For the text-containing cell, return its midpoint in (x, y) coordinate format. 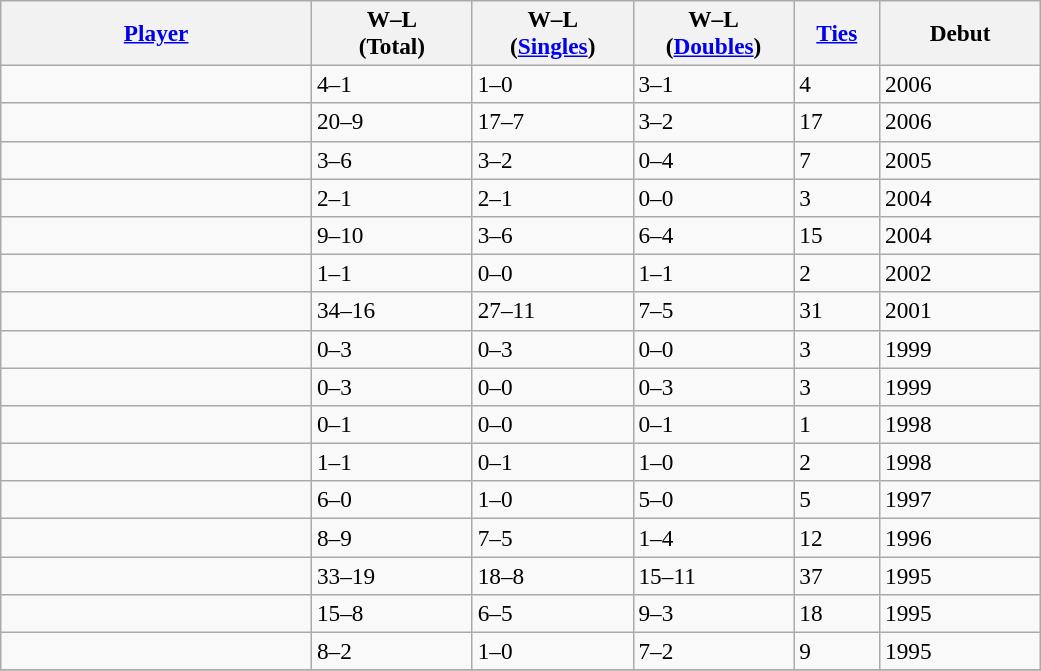
31 (837, 311)
W–L(Doubles) (714, 32)
2001 (960, 311)
6–4 (714, 235)
Ties (837, 32)
0–4 (714, 160)
1996 (960, 537)
9–10 (392, 235)
17–7 (552, 122)
9–3 (714, 613)
4–1 (392, 84)
15 (837, 235)
34–16 (392, 311)
15–11 (714, 575)
5–0 (714, 500)
12 (837, 537)
4 (837, 84)
6–5 (552, 613)
8–2 (392, 651)
9 (837, 651)
1–4 (714, 537)
2002 (960, 273)
2005 (960, 160)
7 (837, 160)
18 (837, 613)
7–2 (714, 651)
5 (837, 500)
1997 (960, 500)
37 (837, 575)
Debut (960, 32)
15–8 (392, 613)
17 (837, 122)
33–19 (392, 575)
1 (837, 424)
8–9 (392, 537)
6–0 (392, 500)
W–L(Total) (392, 32)
3–1 (714, 84)
Player (156, 32)
18–8 (552, 575)
20–9 (392, 122)
27–11 (552, 311)
W–L(Singles) (552, 32)
